Search for the cell housing the specified text and yield its (X, Y) center coordinate. 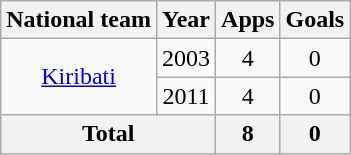
Year (186, 20)
2003 (186, 58)
8 (248, 134)
National team (79, 20)
2011 (186, 96)
Apps (248, 20)
Kiribati (79, 77)
Total (108, 134)
Goals (315, 20)
